Output the (X, Y) coordinate of the center of the cell containing the given text.  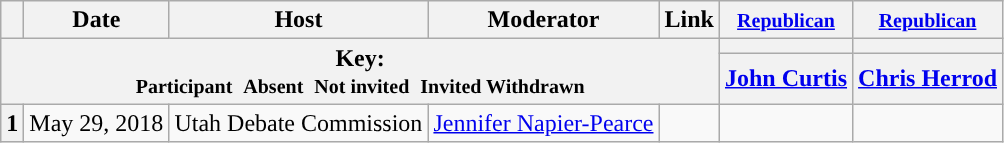
Key: Participant Absent Not invited Invited Withdrawn (360, 72)
Chris Herrod (928, 78)
John Curtis (786, 78)
Date (96, 20)
Jennifer Napier-Pearce (544, 123)
Host (298, 20)
1 (12, 123)
Utah Debate Commission (298, 123)
May 29, 2018 (96, 123)
Moderator (544, 20)
Link (689, 20)
